Search for the cell housing the specified text and yield its [X, Y] center coordinate. 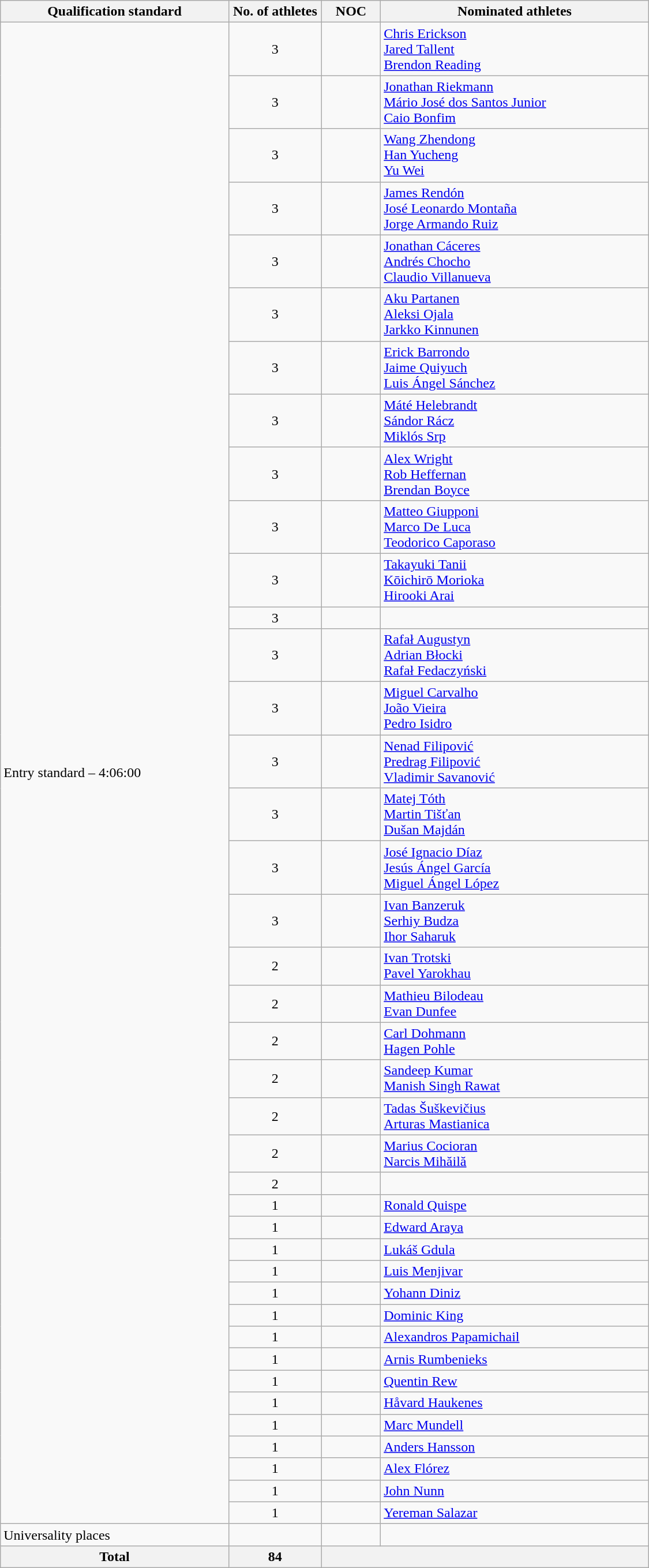
Quentin Rew [515, 1381]
Universality places [115, 1535]
Nenad FilipovićPredrag FilipovićVladimir Savanović [515, 762]
Edward Araya [515, 1227]
Chris EricksonJared TallentBrendon Reading [515, 49]
Alexandros Papamichail [515, 1337]
Takayuki TaniiKōichirō MoriokaHirooki Arai [515, 580]
Rafał AugustynAdrian BłockiRafał Fedaczyński [515, 655]
Lukáš Gdula [515, 1249]
Entry standard – 4:06:00 [115, 773]
Jonathan RiekmannMário José dos Santos JuniorCaio Bonfim [515, 102]
Qualification standard [115, 12]
José Ignacio DíazJesús Ángel GarcíaMiguel Ángel López [515, 868]
Total [115, 1556]
Erick BarrondoJaime QuiyuchLuis Ángel Sánchez [515, 367]
Aku PartanenAleksi OjalaJarkko Kinnunen [515, 314]
Tadas ŠuškevičiusArturas Mastianica [515, 1116]
Yereman Salazar [515, 1513]
Sandeep KumarManish Singh Rawat [515, 1079]
Alex Flórez [515, 1469]
Ivan BanzerukSerhiy BudzaIhor Saharuk [515, 921]
Máté HelebrandtSándor RáczMiklós Srp [515, 421]
Mathieu BilodeauEvan Dunfee [515, 1004]
Arnis Rumbenieks [515, 1359]
NOC [351, 12]
Dominic King [515, 1315]
James RendónJosé Leonardo MontañaJorge Armando Ruiz [515, 208]
Marc Mundell [515, 1425]
Nominated athletes [515, 12]
Alex WrightRob HeffernanBrendan Boyce [515, 474]
Yohann Diniz [515, 1293]
Luis Menjivar [515, 1271]
Miguel CarvalhoJoão Vieira Pedro Isidro [515, 708]
Carl DohmannHagen Pohle [515, 1041]
John Nunn [515, 1491]
Matteo GiupponiMarco De LucaTeodorico Caporaso [515, 527]
No. of athletes [275, 12]
Ivan TrotskiPavel Yarokhau [515, 966]
Håvard Haukenes [515, 1403]
Ronald Quispe [515, 1205]
Marius CocioranNarcis Mihăilă [515, 1154]
Anders Hansson [515, 1447]
84 [275, 1556]
Jonathan CáceresAndrés ChochoClaudio Villanueva [515, 261]
Matej TóthMartin TišťanDušan Majdán [515, 815]
Wang ZhendongHan YuchengYu Wei [515, 155]
